Pinpoint the cell where the given text exists, returning its [x, y] midpoint coordinate. 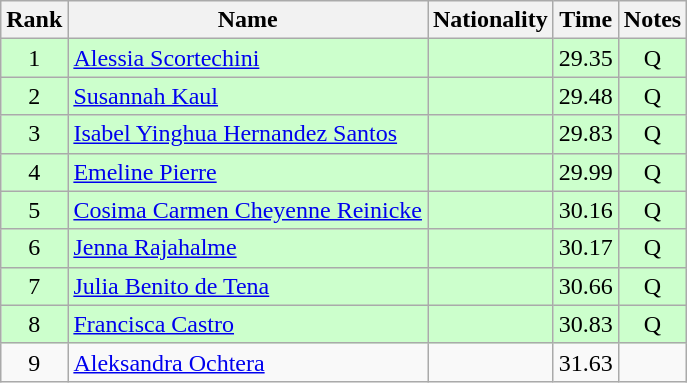
Isabel Yinghua Hernandez Santos [248, 134]
7 [34, 286]
30.16 [586, 210]
Name [248, 20]
30.83 [586, 324]
2 [34, 96]
9 [34, 362]
6 [34, 248]
1 [34, 58]
31.63 [586, 362]
Nationality [491, 20]
Julia Benito de Tena [248, 286]
30.17 [586, 248]
Time [586, 20]
5 [34, 210]
29.83 [586, 134]
4 [34, 172]
Jenna Rajahalme [248, 248]
Rank [34, 20]
29.35 [586, 58]
Alessia Scortechini [248, 58]
29.48 [586, 96]
Aleksandra Ochtera [248, 362]
Francisca Castro [248, 324]
Cosima Carmen Cheyenne Reinicke [248, 210]
Notes [652, 20]
3 [34, 134]
29.99 [586, 172]
Emeline Pierre [248, 172]
30.66 [586, 286]
Susannah Kaul [248, 96]
8 [34, 324]
